Determine the (X, Y) coordinate at the center of the cell enclosing the given text.  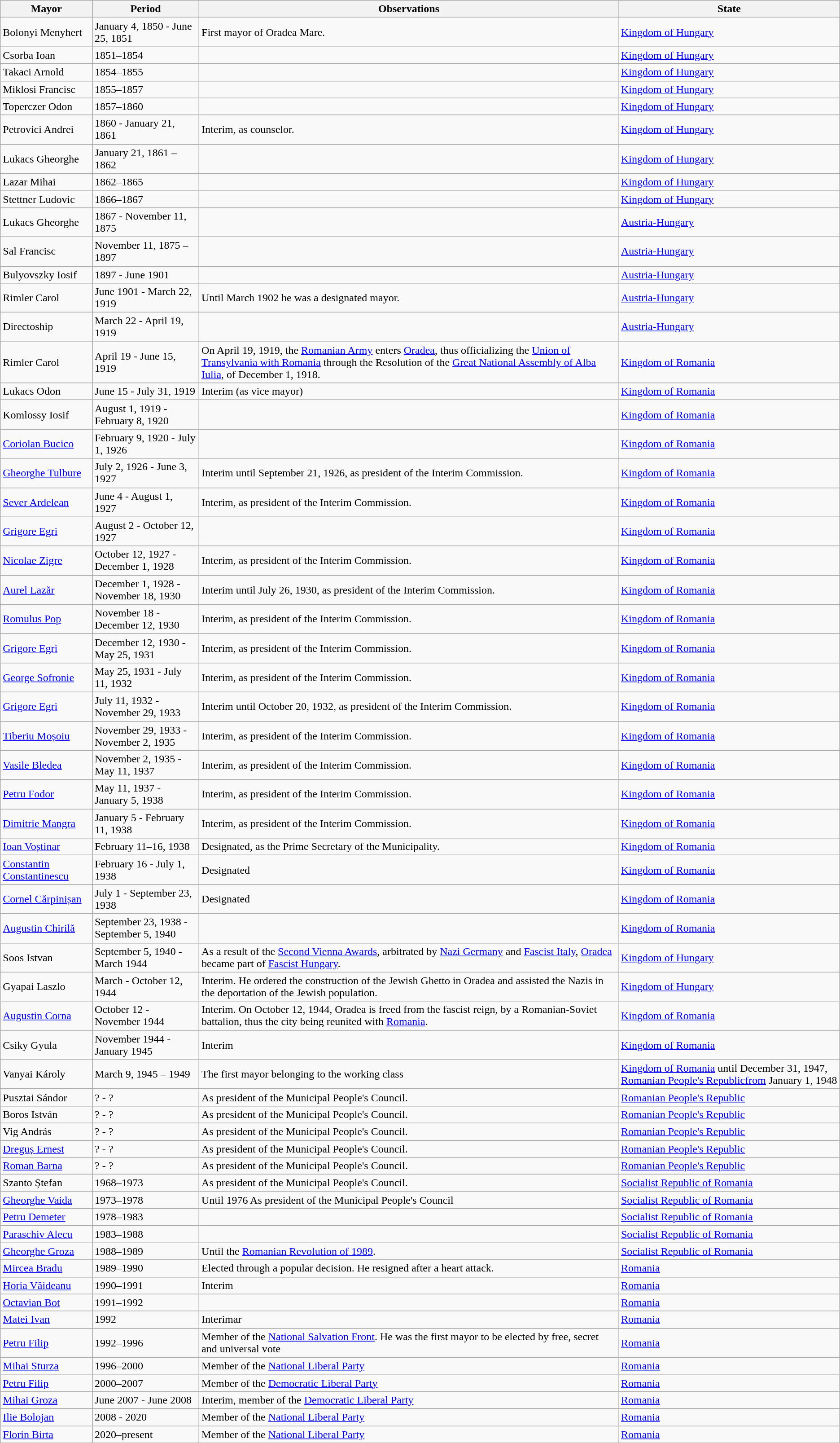
Romulus Pop (47, 619)
January 21, 1861 – 1862 (146, 159)
Mihai Groza (47, 1400)
November 2, 1935 - May 11, 1937 (146, 765)
Interim until September 21, 1926, as president of the Interim Commission. (409, 473)
Vig András (47, 1131)
The first mayor belonging to the working class (409, 1074)
August 1, 1919 - February 8, 1920 (146, 415)
November 11, 1875 – 1897 (146, 251)
June 2007 - June 2008 (146, 1400)
Csorba Ioan (47, 55)
Petrovici Andrei (47, 129)
Interimar (409, 1320)
1989–1990 (146, 1268)
March 22 - April 19, 1919 (146, 327)
Lazar Mihai (47, 182)
May 25, 1931 - July 11, 1932 (146, 677)
1991–1992 (146, 1302)
Interim. On October 12, 1944, Oradea is freed from the fascist reign, by a Romanian-Soviet battalion, thus the city being reunited with Romania. (409, 1016)
March - October 12, 1944 (146, 987)
November 18 - December 12, 1930 (146, 619)
Soos Istvan (47, 957)
1897 - June 1901 (146, 274)
Petru Fodor (47, 795)
December 1, 1928 - November 18, 1930 (146, 590)
May 11, 1937 - January 5, 1938 (146, 795)
February 11–16, 1938 (146, 847)
Toperczer Odon (47, 106)
Florin Birta (47, 1434)
Coriolan Bucico (47, 444)
Lukacs Odon (47, 392)
Mayor (47, 9)
Ilie Bolojan (47, 1417)
September 23, 1938 - September 5, 1940 (146, 928)
2020–present (146, 1434)
Dreguș Ernest (47, 1149)
October 12, 1927 - December 1, 1928 (146, 560)
June 1901 - March 22, 1919 (146, 298)
April 19 - June 15, 1919 (146, 362)
August 2 - October 12, 1927 (146, 532)
Sal Francisc (47, 251)
Interim, member of the Democratic Liberal Party (409, 1400)
Stettner Ludovic (47, 199)
State (729, 9)
Komlossy Iosif (47, 415)
Gheorghe Vaida (47, 1200)
Sever Ardelean (47, 502)
Csiky Gyula (47, 1045)
Tiberiu Moșoiu (47, 735)
Miklosi Francisc (47, 89)
Interim. He ordered the construction of the Jewish Ghetto in Oradea and assisted the Nazis in the deportation of the Jewish population. (409, 987)
1992 (146, 1320)
Augustin Chirilă (47, 928)
September 5, 1940 - March 1944 (146, 957)
Pusztai Sándor (47, 1097)
January 5 - February 11, 1938 (146, 823)
February 9, 1920 - July 1, 1926 (146, 444)
1860 - January 21, 1861 (146, 129)
Observations (409, 9)
February 16 - July 1, 1938 (146, 870)
2008 - 2020 (146, 1417)
1867 - November 11, 1875 (146, 222)
June 15 - July 31, 1919 (146, 392)
Cornel Cărpinișan (47, 899)
July 1 - September 23, 1938 (146, 899)
1983–1988 (146, 1234)
Roman Barna (47, 1166)
Gheorghe Tulbure (47, 473)
Ioan Voștinar (47, 847)
Directoship (47, 327)
1978–1983 (146, 1217)
1968–1973 (146, 1183)
Petru Demeter (47, 1217)
2000–2007 (146, 1383)
December 12, 1930 - May 25, 1931 (146, 648)
Dimitrie Mangra (47, 823)
Paraschiv Alecu (47, 1234)
Until 1976 As president of the Municipal People's Council (409, 1200)
Aurel Lazăr (47, 590)
Interim (as vice mayor) (409, 392)
Designated, as the Prime Secretary of the Municipality. (409, 847)
Matei Ivan (47, 1320)
As a result of the Second Vienna Awards, arbitrated by Nazi Germany and Fascist Italy, Oradea became part of Fascist Hungary. (409, 957)
Nicolae Zigre (47, 560)
Until the Romanian Revolution of 1989. (409, 1251)
1973–1978 (146, 1200)
Szanto Ștefan (47, 1183)
June 4 - August 1, 1927 (146, 502)
November 1944 - January 1945 (146, 1045)
Gheorghe Groza (47, 1251)
George Sofronie (47, 677)
Gyapai Laszlo (47, 987)
March 9, 1945 – 1949 (146, 1074)
1857–1860 (146, 106)
Kingdom of Romania until December 31, 1947, Romanian People's Republicfrom January 1, 1948 (729, 1074)
1988–1989 (146, 1251)
Elected through a popular decision. He resigned after a heart attack. (409, 1268)
Boros István (47, 1114)
Constantin Constantinescu (47, 870)
Until March 1902 he was a designated mayor. (409, 298)
Horia Văideanu (47, 1285)
Mihai Sturza (47, 1366)
Augustin Corna (47, 1016)
July 11, 1932 - November 29, 1933 (146, 707)
Vanyai Károly (47, 1074)
Mircea Bradu (47, 1268)
1992–1996 (146, 1342)
Vasile Bledea (47, 765)
Takaci Arnold (47, 72)
Octavian Bot (47, 1302)
Bolonyi Menyhert (47, 32)
Interim until July 26, 1930, as president of the Interim Commission. (409, 590)
1851–1854 (146, 55)
Bulyovszky Iosif (47, 274)
1990–1991 (146, 1285)
1866–1867 (146, 199)
November 29, 1933 - November 2, 1935 (146, 735)
July 2, 1926 - June 3, 1927 (146, 473)
1862–1865 (146, 182)
Interim until October 20, 1932, as president of the Interim Commission. (409, 707)
1855–1857 (146, 89)
Interim, as counselor. (409, 129)
Member of the Democratic Liberal Party (409, 1383)
Member of the National Salvation Front. He was the first mayor to be elected by free, secret and universal vote (409, 1342)
October 12 - November 1944 (146, 1016)
First mayor of Oradea Mare. (409, 32)
1854–1855 (146, 72)
January 4, 1850 - June 25, 1851 (146, 32)
1996–2000 (146, 1366)
Period (146, 9)
